Scan for the cell matching the given text and deliver its [x, y] coordinate at center. 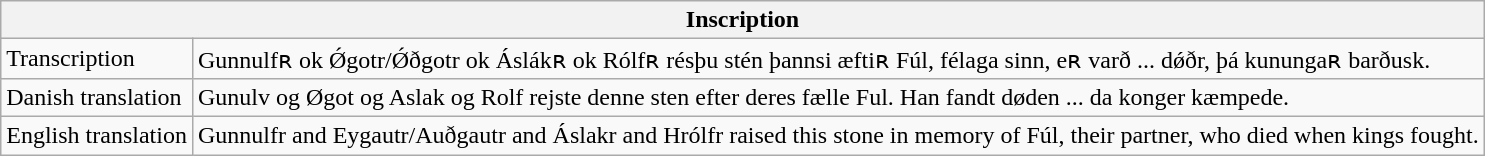
English translation [97, 135]
Inscription [743, 20]
Danish translation [97, 97]
Gunnulfʀ ok Ǿgotr/Ǿðgotr ok Áslákʀ ok Rólfʀ résþu stén þannsi æftiʀ Fúl, félaga sinn, eʀ varð ... dǿðr, þá kunungaʀ barðusk. [838, 59]
Gunnulfr and Eygautr/Auðgautr and Áslakr and Hrólfr raised this stone in memory of Fúl, their partner, who died when kings fought. [838, 135]
Transcription [97, 59]
Gunulv og Øgot og Aslak og Rolf rejste denne sten efter deres fælle Ful. Han fandt døden ... da konger kæmpede. [838, 97]
